Provide the [X, Y] coordinate of the cell's center where the given text is located.  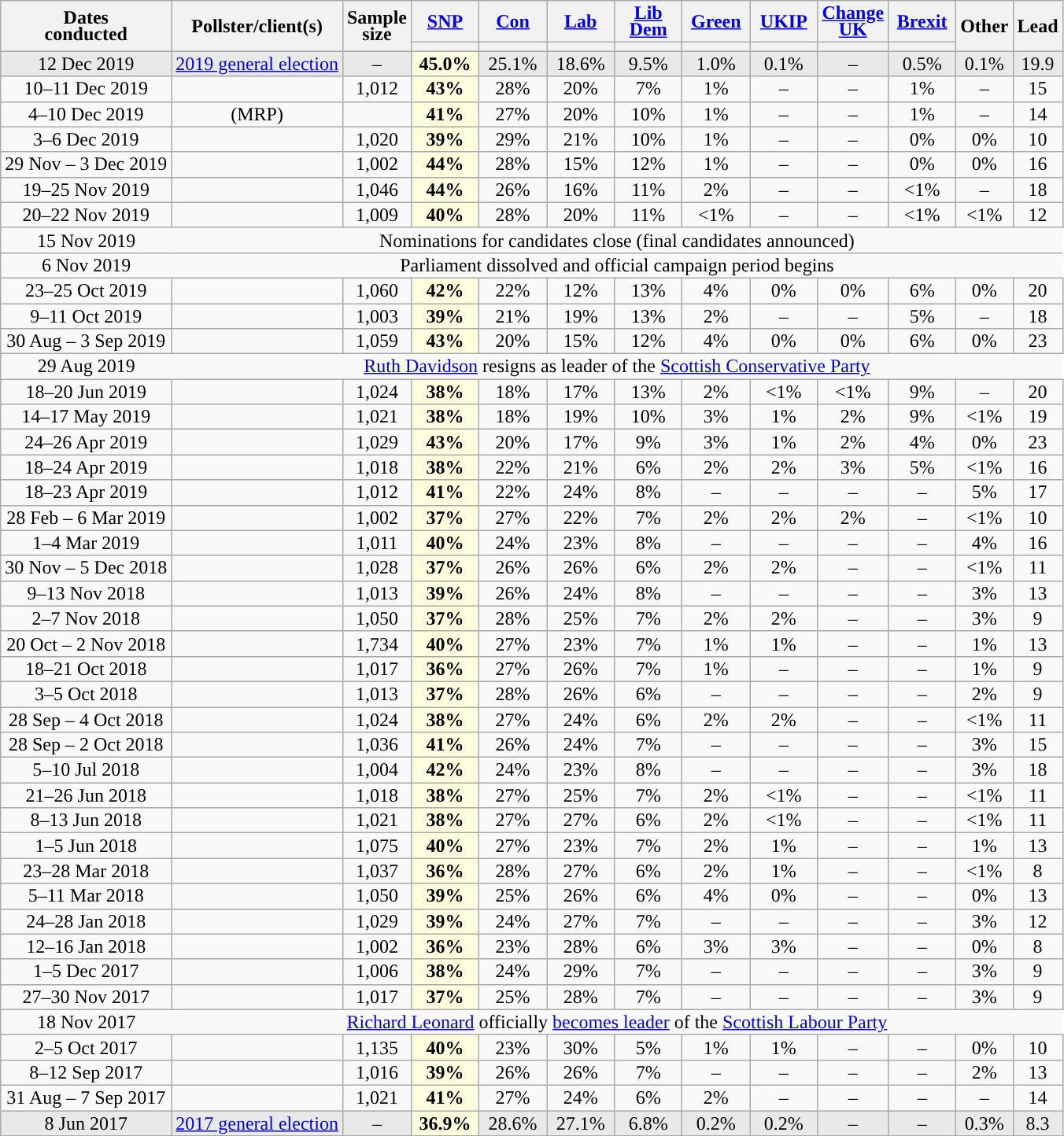
20 Oct – 2 Nov 2018 [87, 644]
SNP [445, 22]
9–11 Oct 2019 [87, 316]
23–25 Oct 2019 [87, 290]
1,734 [376, 644]
10–11 Dec 2019 [87, 89]
8–13 Jun 2018 [87, 821]
8.3 [1037, 1123]
28 Feb – 6 Mar 2019 [87, 518]
1,060 [376, 290]
18–24 Apr 2019 [87, 467]
2–7 Nov 2018 [87, 618]
Lead [1037, 26]
Richard Leonard officially becomes leader of the Scottish Labour Party [617, 1022]
Change UK [853, 22]
1–5 Jun 2018 [87, 846]
1,003 [376, 316]
14–17 May 2019 [87, 417]
2–5 Oct 2017 [87, 1047]
UKIP [784, 22]
1,009 [376, 215]
16% [581, 190]
Green [716, 22]
5–10 Jul 2018 [87, 770]
6 Nov 2019 [87, 265]
5–11 Mar 2018 [87, 896]
1,046 [376, 190]
1–5 Dec 2017 [87, 972]
30 Nov – 5 Dec 2018 [87, 568]
1,020 [376, 139]
36.9% [445, 1123]
1,028 [376, 568]
8–12 Sep 2017 [87, 1072]
30 Aug – 3 Sep 2019 [87, 341]
1,016 [376, 1072]
30% [581, 1047]
45.0% [445, 64]
28 Sep – 2 Oct 2018 [87, 745]
2019 general election [257, 64]
Nominations for candidates close (final candidates announced) [617, 240]
1.0% [716, 64]
Ruth Davidson resigns as leader of the Scottish Conservative Party [617, 367]
29 Nov – 3 Dec 2019 [87, 164]
21–26 Jun 2018 [87, 795]
1,006 [376, 972]
1,135 [376, 1047]
12–16 Jan 2018 [87, 946]
Lab [581, 22]
18.6% [581, 64]
(MRP) [257, 114]
1,059 [376, 341]
12 Dec 2019 [87, 64]
4–10 Dec 2019 [87, 114]
28.6% [513, 1123]
28 Sep – 4 Oct 2018 [87, 719]
19–25 Nov 2019 [87, 190]
1,011 [376, 543]
19 [1037, 417]
Samplesize [376, 26]
20–22 Nov 2019 [87, 215]
9–13 Nov 2018 [87, 593]
Datesconducted [87, 26]
1,037 [376, 871]
6.8% [648, 1123]
27–30 Nov 2017 [87, 997]
0.3% [985, 1123]
1,075 [376, 846]
18–21 Oct 2018 [87, 669]
18–23 Apr 2019 [87, 492]
9.5% [648, 64]
25.1% [513, 64]
Con [513, 22]
18–20 Jun 2019 [87, 392]
Parliament dissolved and official campaign period begins [617, 265]
27.1% [581, 1123]
23–28 Mar 2018 [87, 871]
15 Nov 2019 [87, 240]
1,036 [376, 745]
24–26 Apr 2019 [87, 442]
1,004 [376, 770]
3–5 Oct 2018 [87, 694]
18 Nov 2017 [87, 1022]
Pollster/client(s) [257, 26]
2017 general election [257, 1123]
31 Aug – 7 Sep 2017 [87, 1097]
19.9 [1037, 64]
0.5% [922, 64]
8 Jun 2017 [87, 1123]
Brexit [922, 22]
3–6 Dec 2019 [87, 139]
Lib Dem [648, 22]
29 Aug 2019 [87, 367]
17 [1037, 492]
1–4 Mar 2019 [87, 543]
24–28 Jan 2018 [87, 921]
Other [985, 26]
